Search for the cell housing the specified text and yield its [x, y] center coordinate. 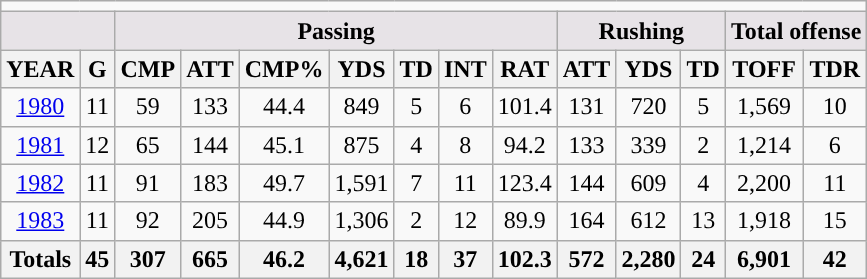
1,591 [362, 183]
1,569 [764, 107]
91 [148, 183]
849 [362, 107]
1,306 [362, 221]
37 [465, 259]
665 [210, 259]
CMP% [284, 69]
101.4 [524, 107]
RAT [524, 69]
4,621 [362, 259]
24 [703, 259]
15 [835, 221]
102.3 [524, 259]
1,214 [764, 145]
13 [703, 221]
YEAR [40, 69]
44.4 [284, 107]
65 [148, 145]
59 [148, 107]
2,280 [648, 259]
42 [835, 259]
89.9 [524, 221]
307 [148, 259]
Passing [336, 31]
49.7 [284, 183]
164 [586, 221]
94.2 [524, 145]
123.4 [524, 183]
45.1 [284, 145]
Totals [40, 259]
609 [648, 183]
Rushing [641, 31]
18 [416, 259]
1983 [40, 221]
875 [362, 145]
10 [835, 107]
CMP [148, 69]
339 [648, 145]
44.9 [284, 221]
INT [465, 69]
131 [586, 107]
46.2 [284, 259]
1980 [40, 107]
205 [210, 221]
183 [210, 183]
1,918 [764, 221]
7 [416, 183]
1981 [40, 145]
TDR [835, 69]
92 [148, 221]
720 [648, 107]
1982 [40, 183]
8 [465, 145]
G [98, 69]
TOFF [764, 69]
Total offense [796, 31]
6,901 [764, 259]
45 [98, 259]
2,200 [764, 183]
612 [648, 221]
572 [586, 259]
